Scan for the cell matching the given text and deliver its (X, Y) coordinate at center. 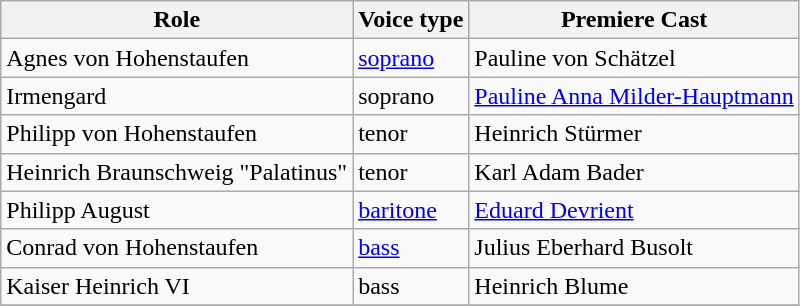
Pauline von Schätzel (634, 58)
Philipp von Hohenstaufen (177, 134)
Heinrich Braunschweig "Palatinus" (177, 172)
Eduard Devrient (634, 210)
Julius Eberhard Busolt (634, 248)
Kaiser Heinrich VI (177, 286)
Irmengard (177, 96)
baritone (411, 210)
Karl Adam Bader (634, 172)
Philipp August (177, 210)
Pauline Anna Milder-Hauptmann (634, 96)
Voice type (411, 20)
Heinrich Blume (634, 286)
Premiere Cast (634, 20)
Heinrich Stürmer (634, 134)
Role (177, 20)
Conrad von Hohenstaufen (177, 248)
Agnes von Hohenstaufen (177, 58)
